Search for the cell housing the specified text and yield its (x, y) center coordinate. 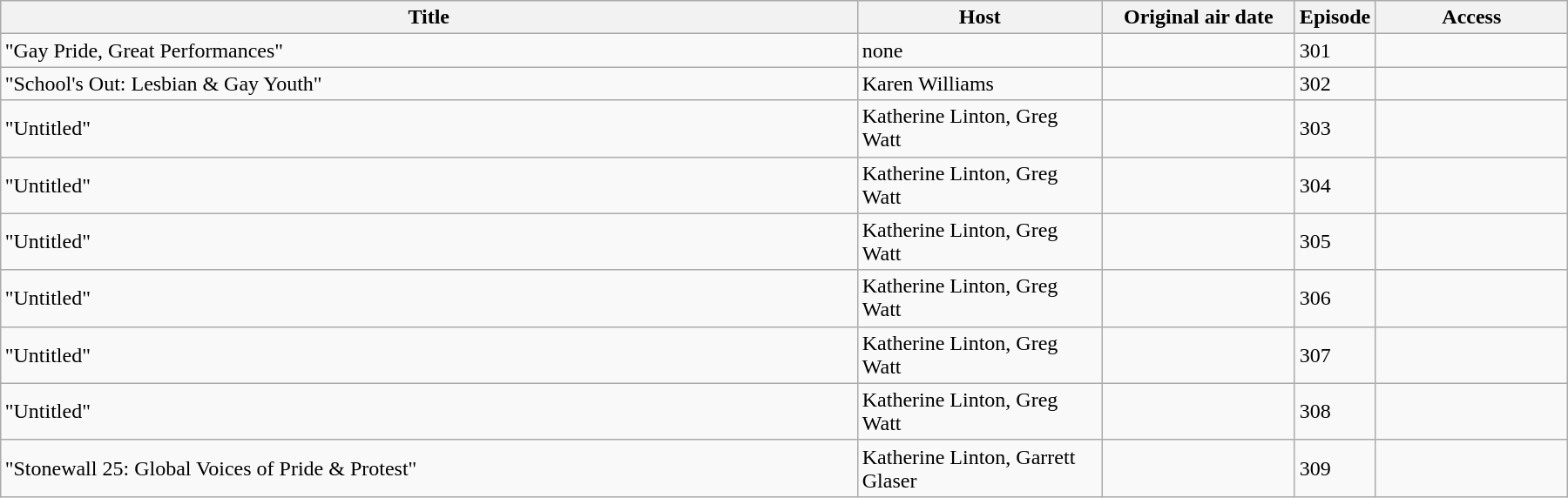
"Gay Pride, Great Performances" (429, 50)
308 (1335, 411)
307 (1335, 355)
Access (1472, 17)
Title (429, 17)
"School's Out: Lesbian & Gay Youth" (429, 84)
Episode (1335, 17)
305 (1335, 242)
none (979, 50)
306 (1335, 298)
301 (1335, 50)
309 (1335, 468)
Karen Williams (979, 84)
"Stonewall 25: Global Voices of Pride & Protest" (429, 468)
302 (1335, 84)
Original air date (1199, 17)
304 (1335, 185)
Host (979, 17)
303 (1335, 129)
Katherine Linton, Garrett Glaser (979, 468)
